Search for the cell housing the specified text and yield its [X, Y] center coordinate. 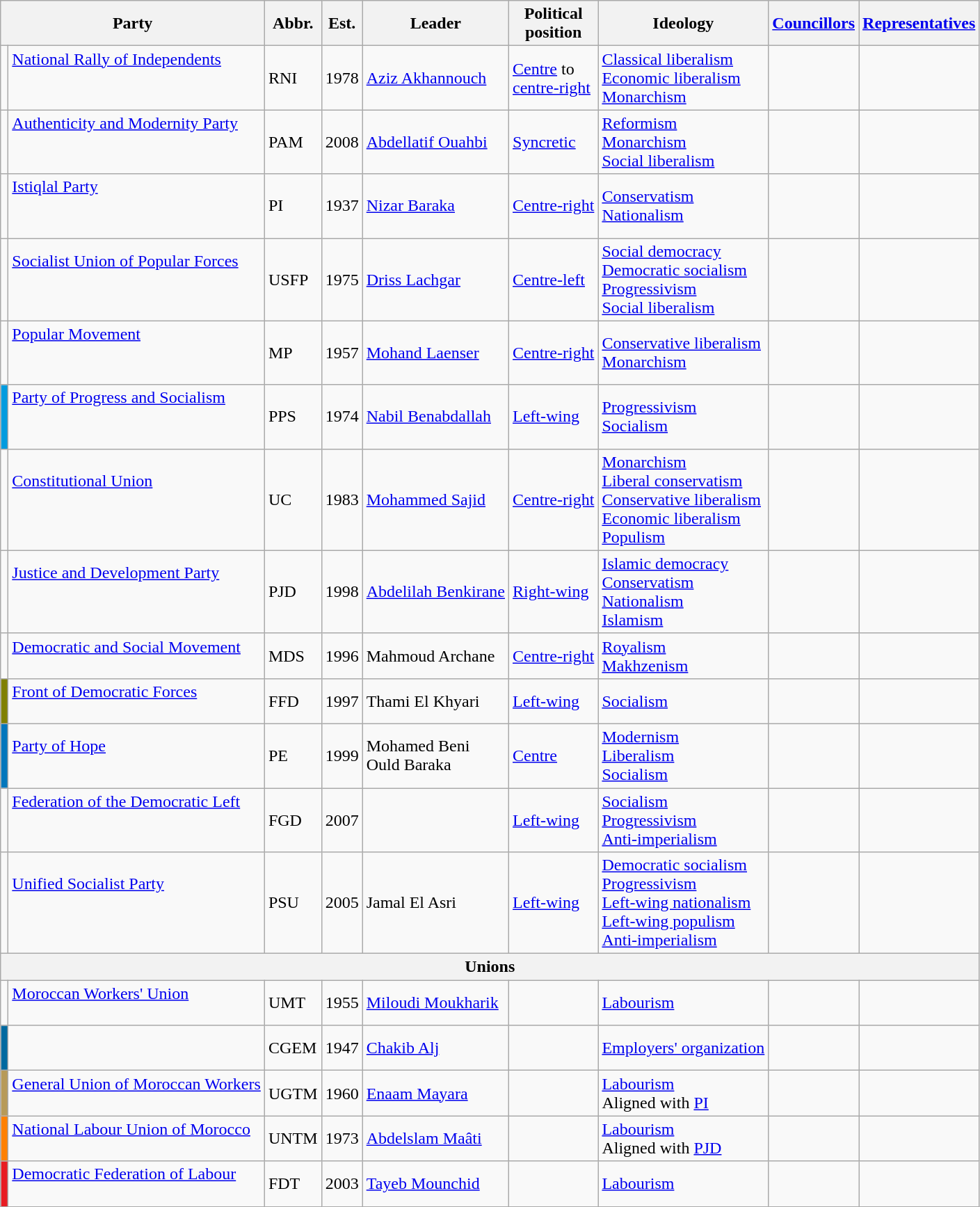
1957 [342, 353]
UNTM [293, 1138]
Est. [342, 24]
Abdelilah Benkirane [435, 591]
Moroccan Workers' Union [136, 1003]
MDS [293, 655]
Abbr. [293, 24]
1978 [342, 78]
Ideology [683, 24]
FDT [293, 1184]
PE [293, 756]
Tayeb Mounchid [435, 1184]
Centre tocentre-right [554, 78]
PAM [293, 142]
UC [293, 499]
Abdellatif Ouahbi [435, 142]
Classical liberalismEconomic liberalismMonarchism [683, 78]
USFP [293, 280]
Socialist Union of Popular Forces [136, 280]
Driss Lachgar [435, 280]
1999 [342, 756]
1955 [342, 1003]
2003 [342, 1184]
Istiqlal Party [136, 206]
National Rally of Independents [136, 78]
Aziz Akhannouch [435, 78]
Chakib Alj [435, 1048]
2005 [342, 903]
Constitutional Union [136, 499]
Centre-left [554, 280]
PI [293, 206]
Mohammed Sajid [435, 499]
Party of Hope [136, 756]
Employers' organization [683, 1048]
National Labour Union of Morocco [136, 1138]
2007 [342, 820]
ReformismMonarchismSocial liberalism [683, 142]
Popular Movement [136, 353]
Mahmoud Archane [435, 655]
Unified Socialist Party [136, 903]
Councillors [814, 24]
Centre [554, 756]
Syncretic [554, 142]
1997 [342, 701]
Socialism [683, 701]
1983 [342, 499]
UMT [293, 1003]
ConservatismNationalism [683, 206]
Mohand Laenser [435, 353]
SocialismProgressivismAnti-imperialism [683, 820]
1960 [342, 1094]
Politicalposition [554, 24]
Authenticity and Modernity Party [136, 142]
General Union of Moroccan Workers [136, 1094]
ProgressivismSocialism [683, 417]
Federation of the Democratic Left [136, 820]
Mohamed BeniOuld Baraka [435, 756]
Democratic Federation of Labour [136, 1184]
1998 [342, 591]
1996 [342, 655]
RNI [293, 78]
PJD [293, 591]
1937 [342, 206]
Miloudi Moukharik [435, 1003]
Abdelslam Maâti [435, 1138]
UGTM [293, 1094]
1975 [342, 280]
Conservative liberalismMonarchism [683, 353]
MonarchismLiberal conservatismConservative liberalismEconomic liberalismPopulism [683, 499]
ModernismLiberalismSocialism [683, 756]
Enaam Mayara [435, 1094]
RoyalismMakhzenism [683, 655]
Jamal El Asri [435, 903]
MP [293, 353]
Social democracyDemocratic socialismProgressivismSocial liberalism [683, 280]
1973 [342, 1138]
Party [133, 24]
Right-wing [554, 591]
LabourismAligned with PJD [683, 1138]
Representatives [919, 24]
Nizar Baraka [435, 206]
2008 [342, 142]
FFD [293, 701]
1947 [342, 1048]
Nabil Benabdallah [435, 417]
Party of Progress and Socialism [136, 417]
LabourismAligned with PI [683, 1094]
1974 [342, 417]
PPS [293, 417]
Front of Democratic Forces [136, 701]
Democratic and Social Movement [136, 655]
PSU [293, 903]
Justice and Development Party [136, 591]
Unions [490, 967]
CGEM [293, 1048]
Islamic democracyConservatismNationalismIslamism [683, 591]
Leader [435, 24]
FGD [293, 820]
Democratic socialismProgressivismLeft-wing nationalismLeft-wing populismAnti-imperialism [683, 903]
Thami El Khyari [435, 701]
